For the text-containing cell, return its midpoint in [X, Y] coordinate format. 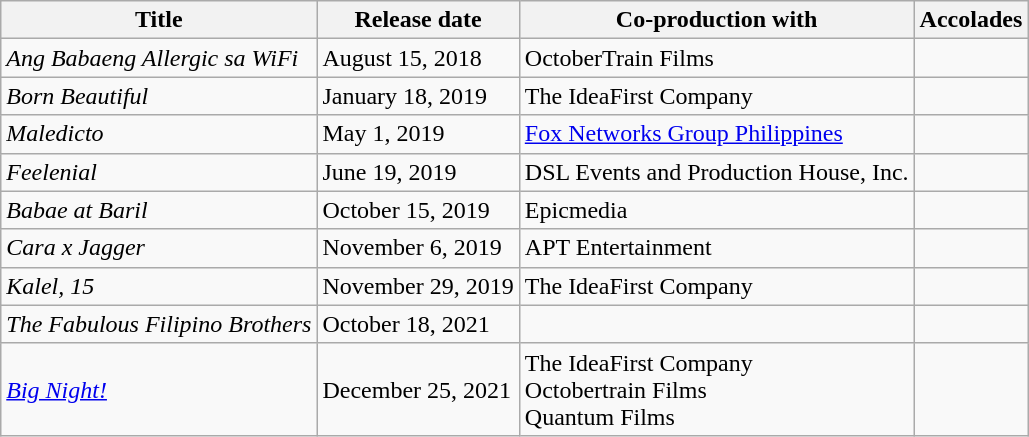
October 15, 2019 [418, 210]
January 18, 2019 [418, 96]
August 15, 2018 [418, 58]
November 29, 2019 [418, 286]
Fox Networks Group Philippines [716, 134]
December 25, 2021 [418, 389]
June 19, 2019 [418, 172]
Feelenial [159, 172]
October 18, 2021 [418, 324]
The Fabulous Filipino Brothers [159, 324]
November 6, 2019 [418, 248]
The IdeaFirst CompanyOctobertrain FilmsQuantum Films [716, 389]
Release date [418, 20]
Born Beautiful [159, 96]
APT Entertainment [716, 248]
Co-production with [716, 20]
Babae at Baril [159, 210]
Ang Babaeng Allergic sa WiFi [159, 58]
Title [159, 20]
May 1, 2019 [418, 134]
Maledicto [159, 134]
OctoberTrain Films [716, 58]
Epicmedia [716, 210]
DSL Events and Production House, Inc. [716, 172]
Accolades [971, 20]
Cara x Jagger [159, 248]
Big Night! [159, 389]
Kalel, 15 [159, 286]
